Search for the cell housing the specified text and yield its (x, y) center coordinate. 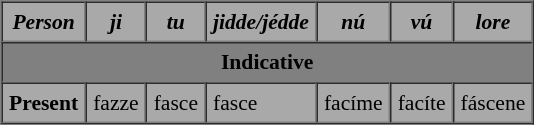
tu (176, 22)
Present (44, 102)
nú (353, 22)
vú (422, 22)
facíte (422, 102)
Indicative (268, 62)
facíme (353, 102)
jidde/jédde (262, 22)
ji (116, 22)
Person (44, 22)
fáscene (493, 102)
fazze (116, 102)
lore (493, 22)
